Search for the cell housing the specified text and yield its (x, y) center coordinate. 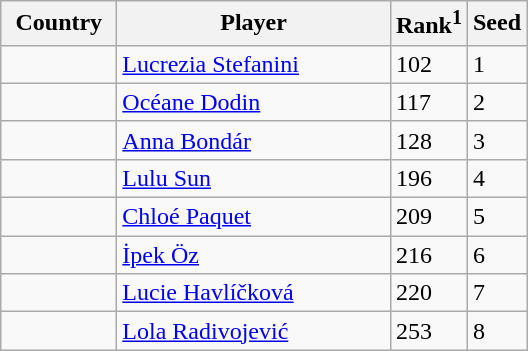
Seed (496, 24)
Country (59, 24)
8 (496, 331)
220 (428, 293)
253 (428, 331)
128 (428, 140)
Chloé Paquet (254, 217)
Player (254, 24)
196 (428, 178)
6 (496, 255)
4 (496, 178)
Anna Bondár (254, 140)
1 (496, 64)
5 (496, 217)
3 (496, 140)
Lola Radivojević (254, 331)
2 (496, 102)
209 (428, 217)
Rank1 (428, 24)
117 (428, 102)
Lucie Havlíčková (254, 293)
216 (428, 255)
Lulu Sun (254, 178)
Océane Dodin (254, 102)
İpek Öz (254, 255)
Lucrezia Stefanini (254, 64)
7 (496, 293)
102 (428, 64)
